Return the [x, y] coordinate for the center point of the cell that contains the specified text.  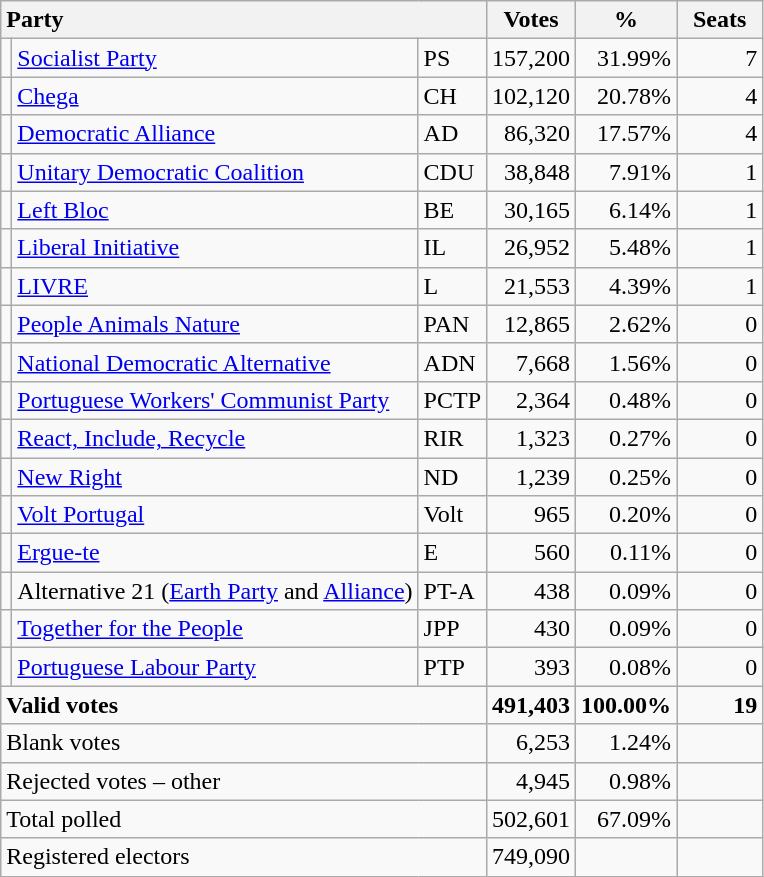
Portuguese Labour Party [215, 667]
2,364 [532, 400]
Unitary Democratic Coalition [215, 172]
Chega [215, 96]
PT-A [452, 591]
17.57% [626, 134]
100.00% [626, 705]
E [452, 553]
ND [452, 477]
30,165 [532, 210]
Liberal Initiative [215, 248]
31.99% [626, 58]
157,200 [532, 58]
Democratic Alliance [215, 134]
RIR [452, 438]
965 [532, 515]
JPP [452, 629]
React, Include, Recycle [215, 438]
7,668 [532, 362]
12,865 [532, 324]
0.08% [626, 667]
National Democratic Alternative [215, 362]
Together for the People [215, 629]
0.11% [626, 553]
Blank votes [244, 743]
86,320 [532, 134]
BE [452, 210]
Socialist Party [215, 58]
Left Bloc [215, 210]
7 [720, 58]
Volt [452, 515]
1.56% [626, 362]
1.24% [626, 743]
Ergue-te [215, 553]
4.39% [626, 286]
1,323 [532, 438]
560 [532, 553]
CDU [452, 172]
0.25% [626, 477]
L [452, 286]
21,553 [532, 286]
Total polled [244, 819]
People Animals Nature [215, 324]
491,403 [532, 705]
Portuguese Workers' Communist Party [215, 400]
0.98% [626, 781]
IL [452, 248]
6.14% [626, 210]
PS [452, 58]
Registered electors [244, 857]
502,601 [532, 819]
5.48% [626, 248]
Seats [720, 20]
67.09% [626, 819]
20.78% [626, 96]
Votes [532, 20]
CH [452, 96]
4,945 [532, 781]
2.62% [626, 324]
PAN [452, 324]
Valid votes [244, 705]
0.27% [626, 438]
Rejected votes – other [244, 781]
1,239 [532, 477]
Volt Portugal [215, 515]
393 [532, 667]
Party [244, 20]
6,253 [532, 743]
ADN [452, 362]
438 [532, 591]
38,848 [532, 172]
PTP [452, 667]
% [626, 20]
102,120 [532, 96]
Alternative 21 (Earth Party and Alliance) [215, 591]
AD [452, 134]
430 [532, 629]
26,952 [532, 248]
LIVRE [215, 286]
New Right [215, 477]
749,090 [532, 857]
0.20% [626, 515]
PCTP [452, 400]
0.48% [626, 400]
19 [720, 705]
7.91% [626, 172]
